Extract the [x, y] coordinate from the center of the cell holding the provided text.  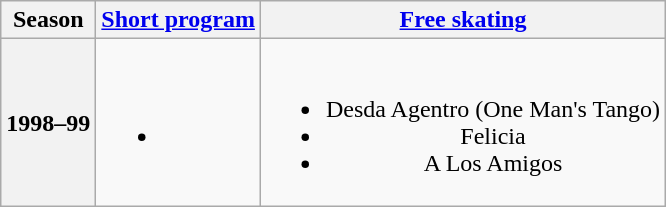
1998–99 [48, 122]
Free skating [462, 20]
Short program [178, 20]
Season [48, 20]
Desda Agentro (One Man's Tango) Felicia A Los Amigos [462, 122]
